Output the [x, y] coordinate of the center of the cell containing the given text.  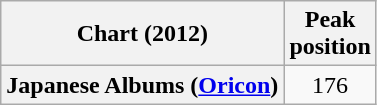
Peakposition [330, 34]
Japanese Albums (Oricon) [142, 85]
176 [330, 85]
Chart (2012) [142, 34]
